Locate the cell with the specified text and output its [X, Y] center coordinate. 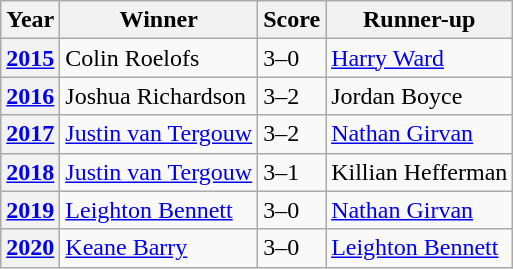
Year [30, 20]
Score [292, 20]
2019 [30, 210]
Joshua Richardson [159, 96]
2016 [30, 96]
2017 [30, 134]
2018 [30, 172]
Runner-up [420, 20]
2020 [30, 248]
Killian Hefferman [420, 172]
Colin Roelofs [159, 58]
3–1 [292, 172]
Jordan Boyce [420, 96]
2015 [30, 58]
Harry Ward [420, 58]
Winner [159, 20]
Keane Barry [159, 248]
